Output the [x, y] coordinate of the center of the cell containing the given text.  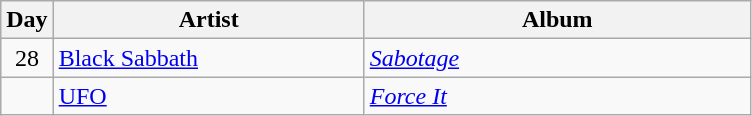
28 [27, 58]
Album [557, 20]
Force It [557, 96]
Black Sabbath [208, 58]
Artist [208, 20]
Day [27, 20]
Sabotage [557, 58]
UFO [208, 96]
